Return the [X, Y] coordinate for the center point of the cell that contains the specified text.  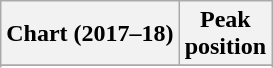
Chart (2017–18) [90, 34]
Peakposition [225, 34]
